Search for the cell housing the specified text and yield its (X, Y) center coordinate. 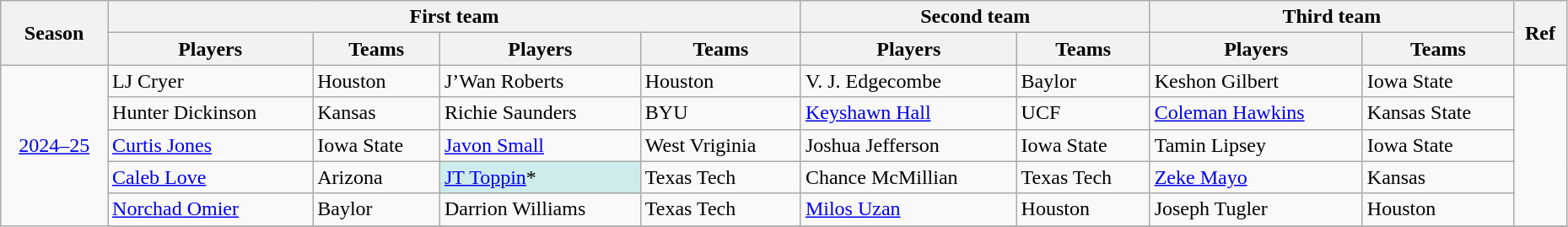
Caleb Love (211, 177)
Season (54, 33)
LJ Cryer (211, 81)
BYU (720, 113)
Darrion Williams (540, 209)
Keshon Gilbert (1256, 81)
Hunter Dickinson (211, 113)
Norchad Omier (211, 209)
Coleman Hawkins (1256, 113)
Second team (975, 17)
Milos Uzan (908, 209)
West Vriginia (720, 145)
V. J. Edgecombe (908, 81)
Joseph Tugler (1256, 209)
Zeke Mayo (1256, 177)
UCF (1083, 113)
2024–25 (54, 145)
Chance McMillian (908, 177)
First team (455, 17)
Arizona (376, 177)
Curtis Jones (211, 145)
Joshua Jefferson (908, 145)
Tamin Lipsey (1256, 145)
Ref (1540, 33)
Richie Saunders (540, 113)
Keyshawn Hall (908, 113)
Kansas State (1437, 113)
J’Wan Roberts (540, 81)
JT Toppin* (540, 177)
Third team (1331, 17)
Javon Small (540, 145)
